Determine the (x, y) coordinate at the center of the cell enclosing the given text.  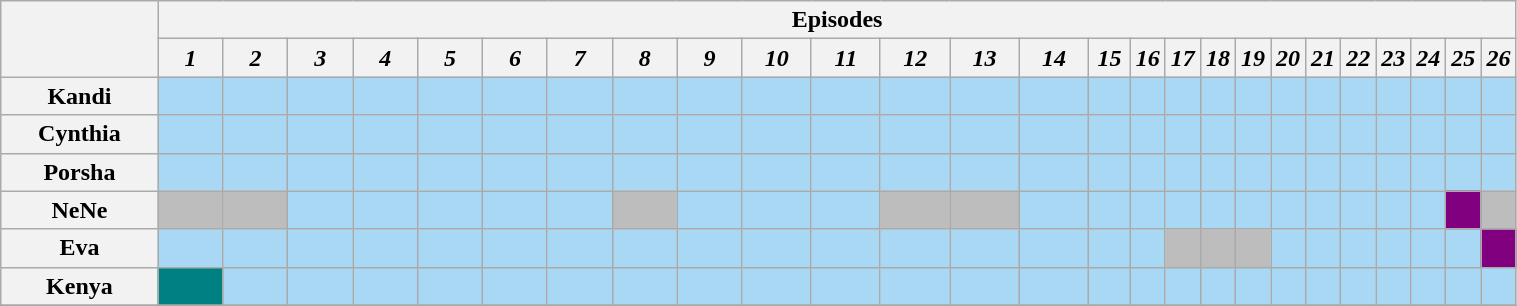
7 (580, 58)
22 (1358, 58)
15 (1110, 58)
26 (1498, 58)
9 (710, 58)
Porsha (80, 172)
Episodes (837, 20)
11 (846, 58)
Cynthia (80, 134)
20 (1288, 58)
1 (190, 58)
12 (914, 58)
Eva (80, 248)
Kenya (80, 286)
25 (1464, 58)
10 (776, 58)
19 (1252, 58)
NeNe (80, 210)
23 (1394, 58)
13 (984, 58)
18 (1218, 58)
6 (514, 58)
2 (256, 58)
8 (644, 58)
17 (1182, 58)
24 (1428, 58)
14 (1054, 58)
4 (386, 58)
21 (1324, 58)
Kandi (80, 96)
5 (450, 58)
16 (1148, 58)
3 (320, 58)
